Capture the cell that displays the provided text and extract its (X, Y) central coordinate. 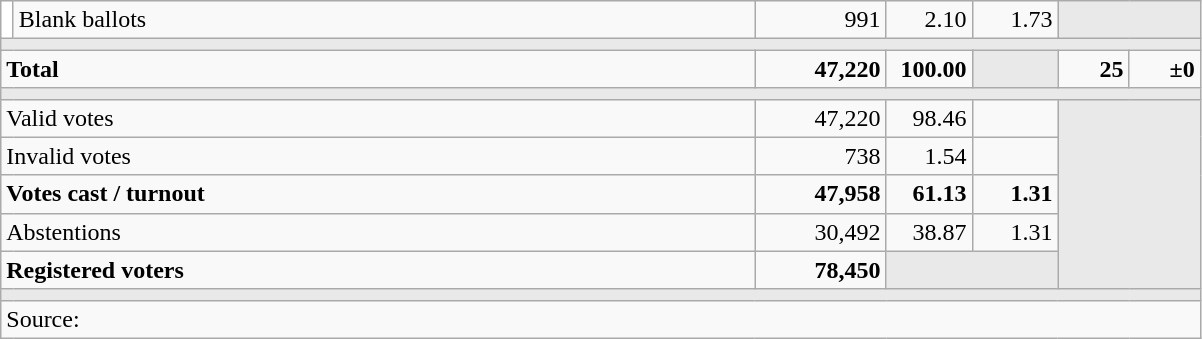
38.87 (929, 232)
2.10 (929, 20)
47,958 (820, 194)
Abstentions (378, 232)
98.46 (929, 118)
±0 (1164, 69)
Invalid votes (378, 156)
Blank ballots (384, 20)
Votes cast / turnout (378, 194)
61.13 (929, 194)
30,492 (820, 232)
78,450 (820, 270)
991 (820, 20)
Valid votes (378, 118)
100.00 (929, 69)
25 (1094, 69)
Total (378, 69)
738 (820, 156)
Source: (600, 319)
1.54 (929, 156)
1.73 (1015, 20)
Registered voters (378, 270)
